Pinpoint the cell where the given text exists, returning its [x, y] midpoint coordinate. 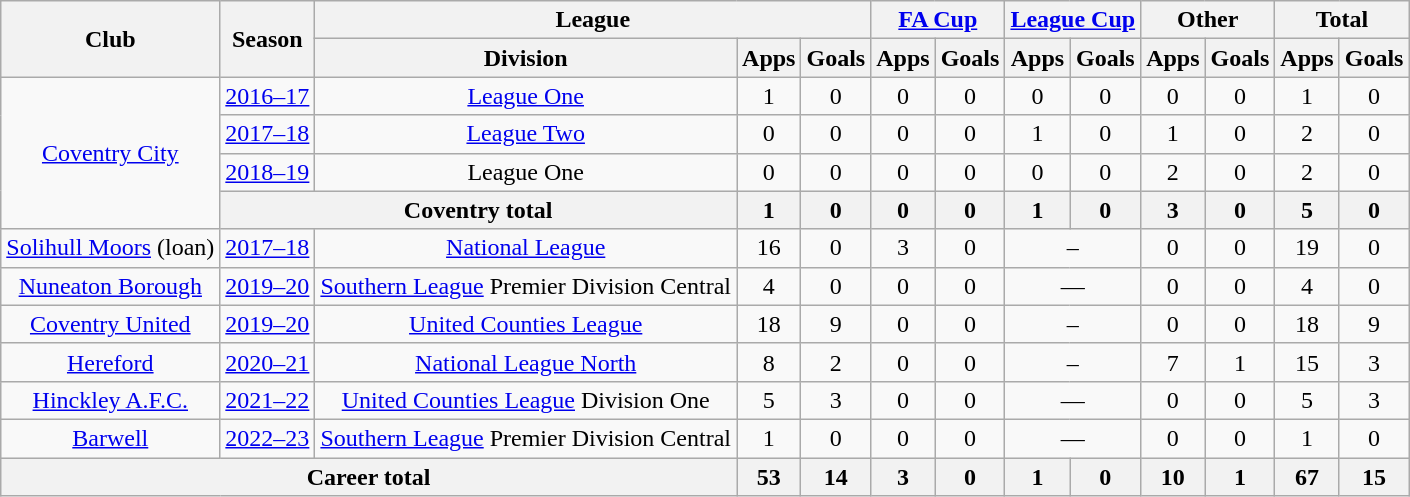
53 [769, 477]
8 [769, 362]
Hereford [110, 362]
10 [1173, 477]
National League North [526, 362]
19 [1307, 248]
National League [526, 248]
Solihull Moors (loan) [110, 248]
2016–17 [268, 96]
2018–19 [268, 172]
Nuneaton Borough [110, 286]
Barwell [110, 438]
2020–21 [268, 362]
Career total [369, 477]
Coventry United [110, 324]
7 [1173, 362]
Coventry City [110, 153]
Coventry total [478, 210]
League [593, 20]
United Counties League Division One [526, 400]
16 [769, 248]
2022–23 [268, 438]
League Cup [1073, 20]
League Two [526, 134]
Club [110, 39]
Other [1208, 20]
Hinckley A.F.C. [110, 400]
United Counties League [526, 324]
67 [1307, 477]
Division [526, 58]
FA Cup [938, 20]
2021–22 [268, 400]
Total [1342, 20]
14 [836, 477]
Season [268, 39]
